Return (x, y) of the center of cell containing provided text 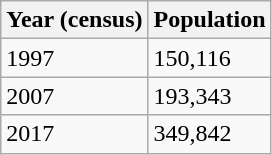
Year (census) (74, 20)
2017 (74, 134)
349,842 (210, 134)
Population (210, 20)
150,116 (210, 58)
2007 (74, 96)
193,343 (210, 96)
1997 (74, 58)
